For the text-containing cell, return its midpoint in (x, y) coordinate format. 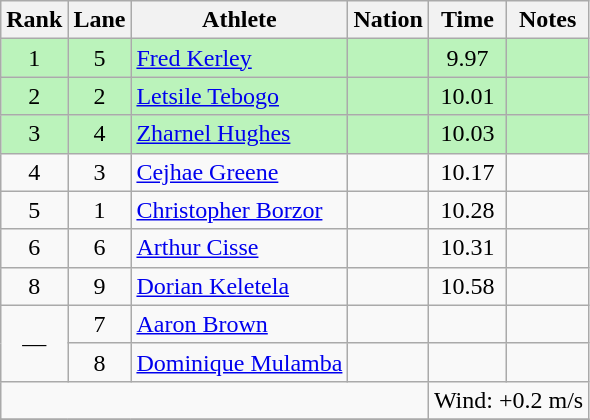
Wind: +0.2 m/s (508, 400)
Christopher Borzor (240, 210)
Rank (34, 20)
Time (467, 20)
10.31 (467, 248)
Notes (548, 20)
9 (100, 286)
10.58 (467, 286)
9.97 (467, 58)
Aaron Brown (240, 324)
Athlete (240, 20)
7 (100, 324)
Zharnel Hughes (240, 134)
Fred Kerley (240, 58)
— (34, 343)
10.28 (467, 210)
Lane (100, 20)
10.01 (467, 96)
Cejhae Greene (240, 172)
Nation (388, 20)
10.03 (467, 134)
Dorian Keletela (240, 286)
Dominique Mulamba (240, 362)
Letsile Tebogo (240, 96)
10.17 (467, 172)
Arthur Cisse (240, 248)
